Detect which cell encompasses the target text, then output its [x, y] center coordinate. 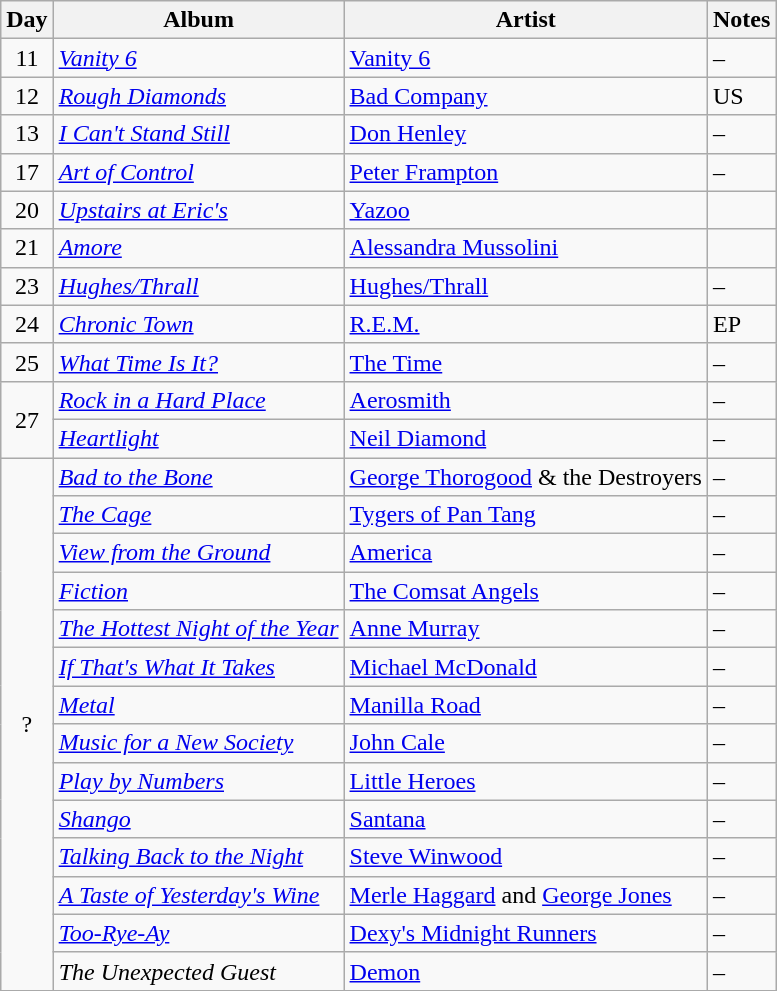
Music for a New Society [198, 743]
Rough Diamonds [198, 96]
The Unexpected Guest [198, 971]
Santana [526, 819]
The Time [526, 362]
Peter Frampton [526, 172]
Upstairs at Eric's [198, 210]
13 [27, 134]
EP [741, 324]
Don Henley [526, 134]
Notes [741, 20]
The Hottest Night of the Year [198, 629]
Michael McDonald [526, 667]
Demon [526, 971]
12 [27, 96]
Alessandra Mussolini [526, 248]
Manilla Road [526, 705]
Bad Company [526, 96]
Neil Diamond [526, 438]
21 [27, 248]
Amore [198, 248]
11 [27, 58]
Yazoo [526, 210]
Metal [198, 705]
Artist [526, 20]
John Cale [526, 743]
Fiction [198, 591]
Merle Haggard and George Jones [526, 895]
25 [27, 362]
Dexy's Midnight Runners [526, 933]
The Cage [198, 515]
Aerosmith [526, 400]
The Comsat Angels [526, 591]
20 [27, 210]
Little Heroes [526, 781]
R.E.M. [526, 324]
What Time Is It? [198, 362]
If That's What It Takes [198, 667]
Anne Murray [526, 629]
Chronic Town [198, 324]
24 [27, 324]
Steve Winwood [526, 857]
Album [198, 20]
Heartlight [198, 438]
23 [27, 286]
27 [27, 419]
Talking Back to the Night [198, 857]
Art of Control [198, 172]
Shango [198, 819]
America [526, 553]
Bad to the Bone [198, 477]
? [27, 724]
Rock in a Hard Place [198, 400]
View from the Ground [198, 553]
Tygers of Pan Tang [526, 515]
Day [27, 20]
Too-Rye-Ay [198, 933]
George Thorogood & the Destroyers [526, 477]
I Can't Stand Still [198, 134]
A Taste of Yesterday's Wine [198, 895]
17 [27, 172]
Play by Numbers [198, 781]
US [741, 96]
